Return [x, y] of the center of cell containing provided text 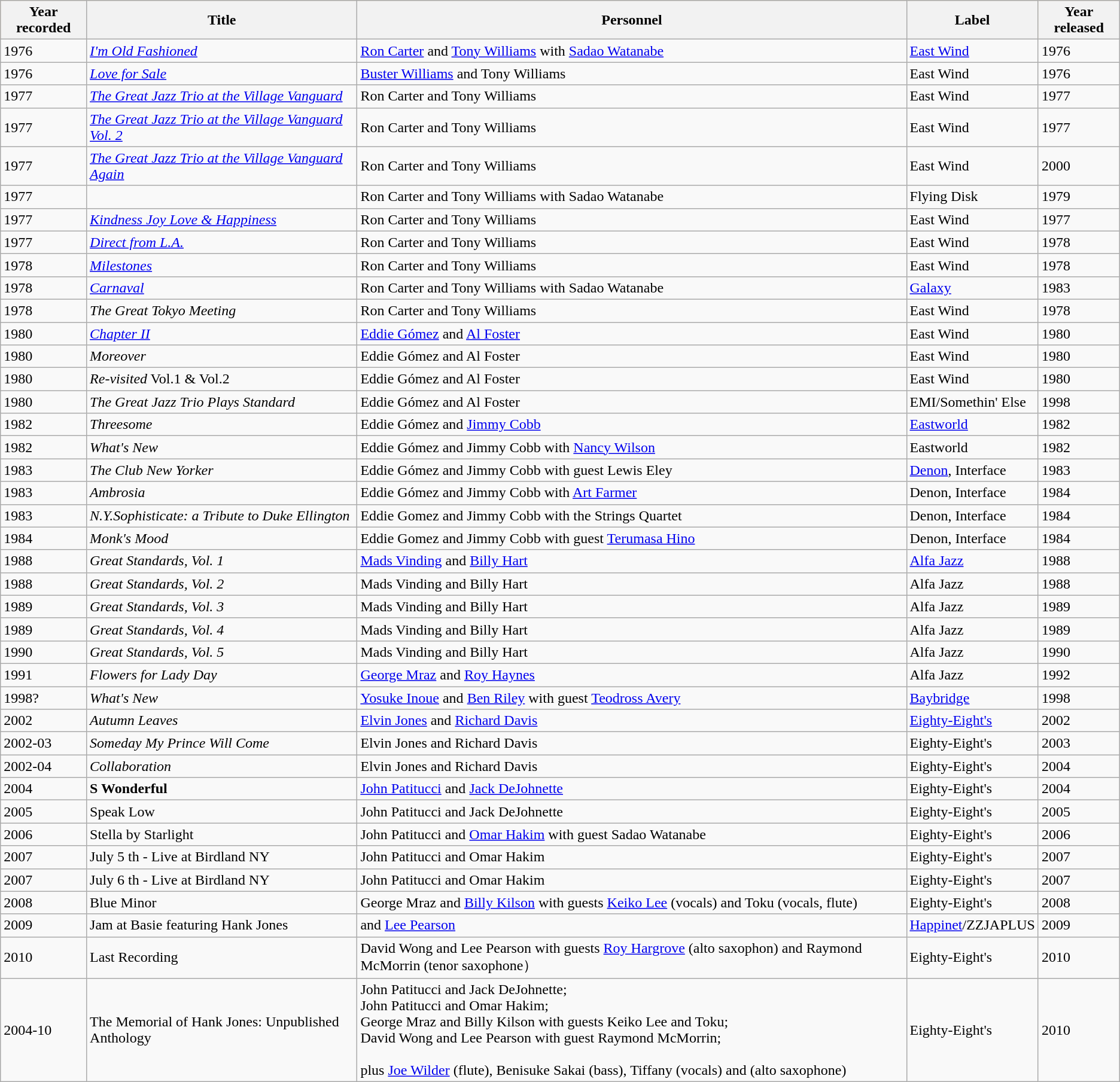
Buster Williams and Tony Williams [632, 74]
1992 [1079, 675]
N.Y.Sophisticate: a Tribute to Duke Ellington [222, 516]
Milestones [222, 265]
Re-visited Vol.1 & Vol.2 [222, 379]
David Wong and Lee Pearson with guests Roy Hargrove (alto saxophon) and Raymond McMorrin (tenor saxophone） [632, 958]
2002-03 [44, 743]
The Memorial of Hank Jones: Unpublished Anthology [222, 1030]
Happinet/ZZJAPLUS [972, 925]
The Great Jazz Trio at the Village Vanguard Vol. 2 [222, 127]
Blue Minor [222, 903]
Last Recording [222, 958]
Galaxy [972, 288]
Eddie Gómez and Jimmy Cobb with Nancy Wilson [632, 447]
1998? [44, 698]
Speak Low [222, 812]
Great Standards, Vol. 2 [222, 584]
I'm Old Fashioned [222, 51]
Great Standards, Vol. 5 [222, 652]
1979 [1079, 197]
Personnel [632, 20]
George Mraz and Roy Haynes [632, 675]
Year recorded [44, 20]
Title [222, 20]
Eddie Gómez and Jimmy Cobb with Art Farmer [632, 493]
EMI/Somethin' Else [972, 402]
Label [972, 20]
The Great Tokyo Meeting [222, 310]
The Club New Yorker [222, 470]
S Wonderful [222, 789]
2004-10 [44, 1030]
Yosuke Inoue and Ben Riley with guest Teodross Avery [632, 698]
Great Standards, Vol. 1 [222, 561]
The Great Jazz Trio at the Village Vanguard [222, 96]
Threesome [222, 425]
Someday My Prince Will Come [222, 743]
Ambrosia [222, 493]
Collaboration [222, 766]
Great Standards, Vol. 4 [222, 629]
Baybridge [972, 698]
July 5 th - Live at Birdland NY [222, 857]
The Great Jazz Trio at the Village Vanguard Again [222, 166]
2003 [1079, 743]
Monk's Mood [222, 538]
Eddie Gómez and Jimmy Cobb [632, 425]
Moreover [222, 356]
Direct from L.A. [222, 242]
Eddie Gómez and Jimmy Cobb with guest Lewis Eley [632, 470]
Flowers for Lady Day [222, 675]
Year released [1079, 20]
Stella by Starlight [222, 834]
1991 [44, 675]
George Mraz and Billy Kilson with guests Keiko Lee (vocals) and Toku (vocals, flute) [632, 903]
The Great Jazz Trio Plays Standard [222, 402]
John Patitucci and Omar Hakim with guest Sadao Watanabe [632, 834]
Autumn Leaves [222, 721]
Eddie Gomez and Jimmy Cobb with guest Terumasa Hino [632, 538]
Chapter II [222, 333]
Eddie Gomez and Jimmy Cobb with the Strings Quartet [632, 516]
Flying Disk [972, 197]
2000 [1079, 166]
July 6 th - Live at Birdland NY [222, 880]
Jam at Basie featuring Hank Jones [222, 925]
Kindness Joy Love & Happiness [222, 220]
Carnaval [222, 288]
Love for Sale [222, 74]
Great Standards, Vol. 3 [222, 606]
and Lee Pearson [632, 925]
2002-04 [44, 766]
